Provide the (X, Y) coordinate of the cell's center where the given text is located.  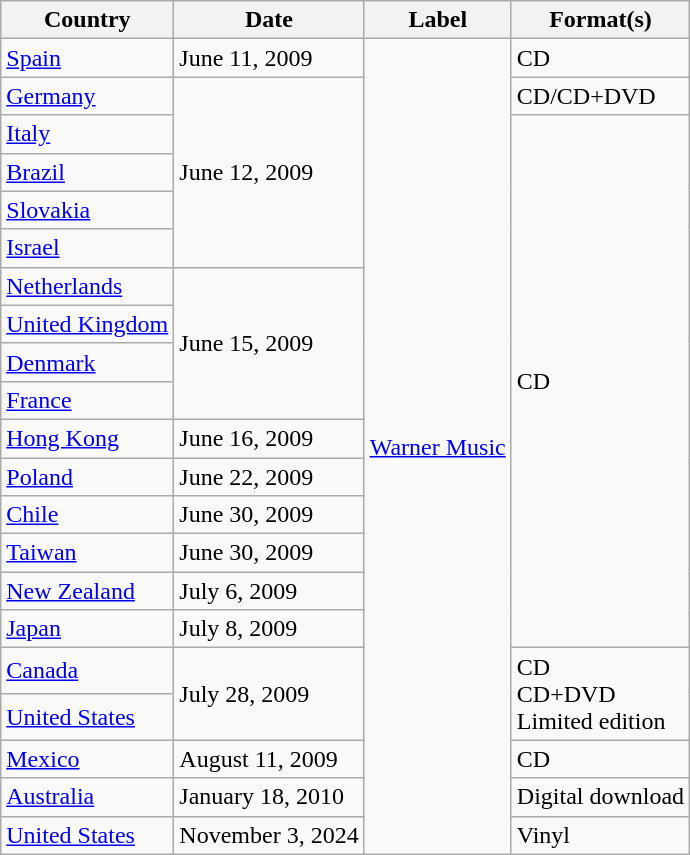
June 11, 2009 (269, 58)
Japan (88, 629)
July 28, 2009 (269, 694)
CDCD+DVDLimited edition (600, 694)
January 18, 2010 (269, 797)
Poland (88, 477)
Chile (88, 515)
Australia (88, 797)
Germany (88, 96)
Country (88, 20)
Slovakia (88, 210)
Canada (88, 671)
Label (438, 20)
August 11, 2009 (269, 759)
Hong Kong (88, 438)
New Zealand (88, 591)
June 22, 2009 (269, 477)
Date (269, 20)
November 3, 2024 (269, 835)
France (88, 400)
Warner Music (438, 446)
Taiwan (88, 553)
United Kingdom (88, 324)
June 12, 2009 (269, 172)
Format(s) (600, 20)
July 6, 2009 (269, 591)
Mexico (88, 759)
Spain (88, 58)
June 16, 2009 (269, 438)
Digital download (600, 797)
Vinyl (600, 835)
Netherlands (88, 286)
Brazil (88, 172)
July 8, 2009 (269, 629)
June 15, 2009 (269, 343)
Israel (88, 248)
Italy (88, 134)
Denmark (88, 362)
CD/CD+DVD (600, 96)
